Search for the cell housing the specified text and yield its (X, Y) center coordinate. 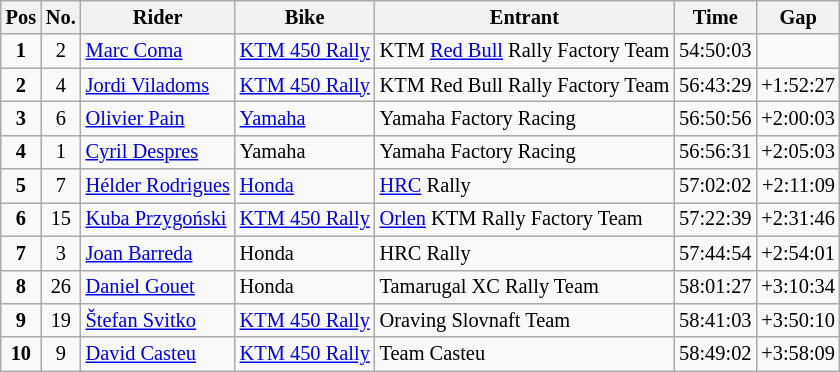
57:22:39 (715, 219)
54:50:03 (715, 51)
+2:31:46 (798, 219)
58:01:27 (715, 287)
Pos (21, 17)
57:44:54 (715, 253)
+3:10:34 (798, 287)
19 (61, 320)
10 (21, 354)
+2:54:01 (798, 253)
8 (21, 287)
+2:11:09 (798, 186)
Marc Coma (158, 51)
Orlen KTM Rally Factory Team (525, 219)
56:43:29 (715, 85)
+1:52:27 (798, 85)
No. (61, 17)
Jordi Viladoms (158, 85)
58:49:02 (715, 354)
Štefan Svitko (158, 320)
Hélder Rodrigues (158, 186)
Joan Barreda (158, 253)
Time (715, 17)
15 (61, 219)
Daniel Gouet (158, 287)
Entrant (525, 17)
+2:05:03 (798, 152)
Kuba Przygoński (158, 219)
5 (21, 186)
Tamarugal XC Rally Team (525, 287)
David Casteu (158, 354)
+3:58:09 (798, 354)
Gap (798, 17)
Rider (158, 17)
Team Casteu (525, 354)
56:56:31 (715, 152)
Olivier Pain (158, 118)
57:02:02 (715, 186)
+2:00:03 (798, 118)
56:50:56 (715, 118)
Oraving Slovnaft Team (525, 320)
58:41:03 (715, 320)
+3:50:10 (798, 320)
Cyril Despres (158, 152)
26 (61, 287)
Bike (305, 17)
